Identify which cell holds the provided text, then report its [x, y] central coordinate. 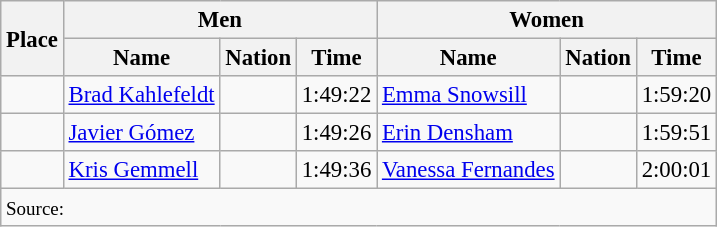
Brad Kahlefeldt [142, 95]
Emma Snowsill [468, 95]
1:49:36 [336, 170]
1:59:20 [676, 95]
Javier Gómez [142, 133]
Kris Gemmell [142, 170]
2:00:01 [676, 170]
Vanessa Fernandes [468, 170]
Erin Densham [468, 133]
1:49:26 [336, 133]
1:59:51 [676, 133]
1:49:22 [336, 95]
Place [32, 38]
Source: [359, 208]
Women [547, 20]
Men [220, 20]
